Extract the [x, y] coordinate from the center of the cell holding the provided text.  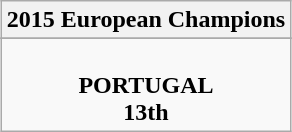
2015 European Champions [146, 20]
PORTUGAL13th [146, 85]
